Output the (X, Y) coordinate of the center of the cell containing the given text.  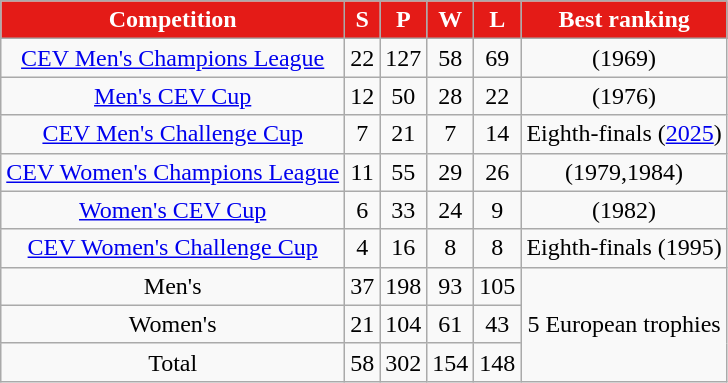
9 (498, 210)
104 (404, 324)
148 (498, 362)
105 (498, 286)
S (362, 20)
CEV Men's Champions League (173, 58)
50 (404, 96)
24 (450, 210)
55 (404, 172)
37 (362, 286)
CEV Women's Challenge Cup (173, 248)
Women's (173, 324)
26 (498, 172)
Total (173, 362)
Best ranking (624, 20)
43 (498, 324)
12 (362, 96)
6 (362, 210)
198 (404, 286)
CEV Women's Champions League (173, 172)
302 (404, 362)
Eighth-finals (2025) (624, 134)
(1982) (624, 210)
11 (362, 172)
W (450, 20)
Men's CEV Cup (173, 96)
P (404, 20)
Eighth-finals (1995) (624, 248)
L (498, 20)
33 (404, 210)
14 (498, 134)
61 (450, 324)
CEV Men's Challenge Cup (173, 134)
(1976) (624, 96)
93 (450, 286)
Women's CEV Cup (173, 210)
5 European trophies (624, 324)
Competition (173, 20)
Men's (173, 286)
(1979,1984) (624, 172)
69 (498, 58)
16 (404, 248)
154 (450, 362)
127 (404, 58)
4 (362, 248)
(1969) (624, 58)
29 (450, 172)
28 (450, 96)
